Locate the cell with the specified text and output its [x, y] center coordinate. 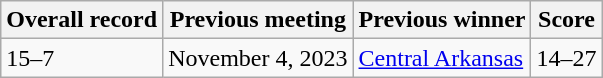
Score [566, 20]
Central Arkansas [442, 58]
Previous meeting [258, 20]
November 4, 2023 [258, 58]
Previous winner [442, 20]
14–27 [566, 58]
Overall record [82, 20]
15–7 [82, 58]
